Determine the [X, Y] coordinate at the center of the cell enclosing the given text.  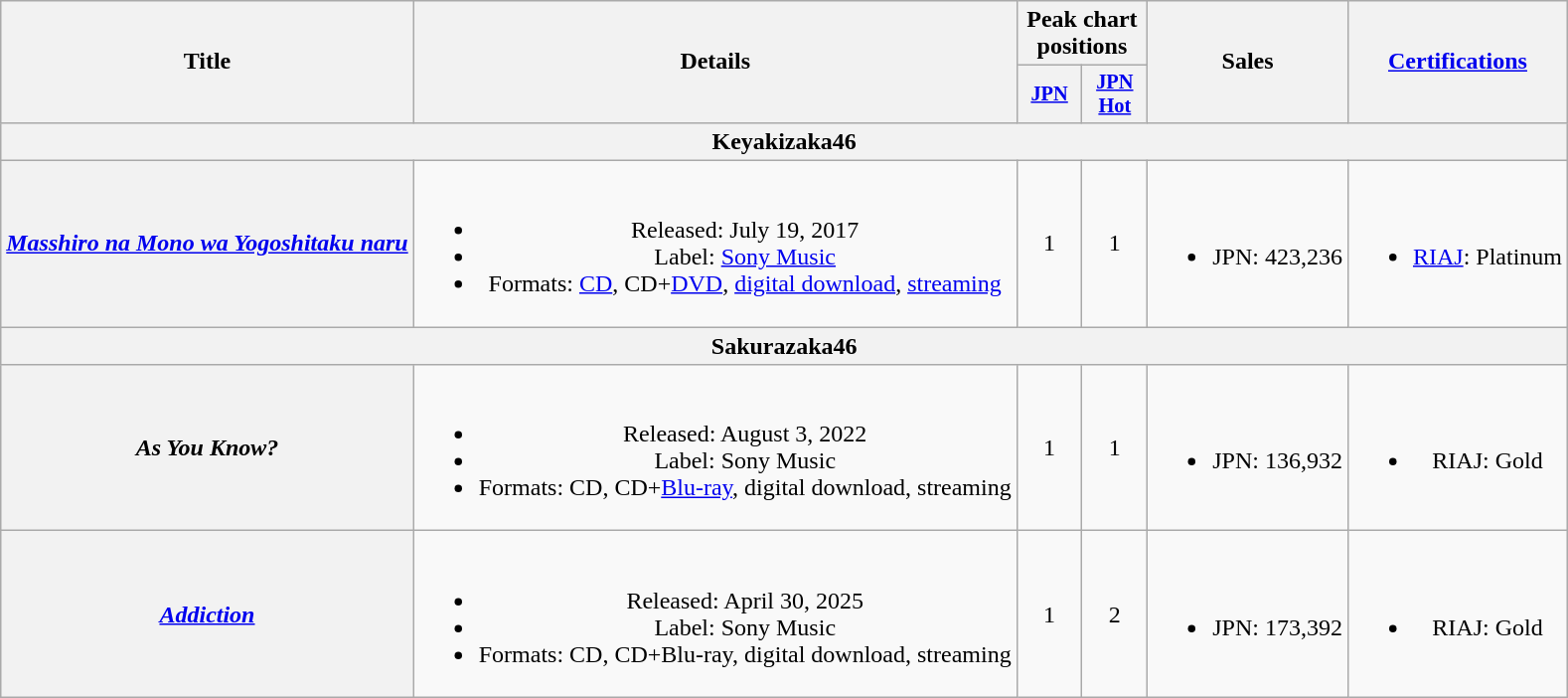
JPN: 173,392 [1248, 614]
RIAJ: Platinum [1457, 245]
Released: April 30, 2025Label: Sony MusicFormats: CD, CD+Blu-ray, digital download, streaming [715, 614]
Sales [1248, 62]
As You Know? [207, 447]
JPN: 136,932 [1248, 447]
JPNHot [1115, 94]
Released: July 19, 2017Label: Sony MusicFormats: CD, CD+DVD, digital download, streaming [715, 245]
Released: August 3, 2022Label: Sony MusicFormats: CD, CD+Blu-ray, digital download, streaming [715, 447]
Certifications [1457, 62]
Masshiro na Mono wa Yogoshitaku naru [207, 245]
Peak chartpositions [1081, 34]
Title [207, 62]
2 [1115, 614]
JPN [1049, 94]
Addiction [207, 614]
Keyakizaka46 [785, 141]
JPN: 423,236 [1248, 245]
Sakurazaka46 [785, 346]
Details [715, 62]
